Capture the cell that displays the provided text and extract its (x, y) central coordinate. 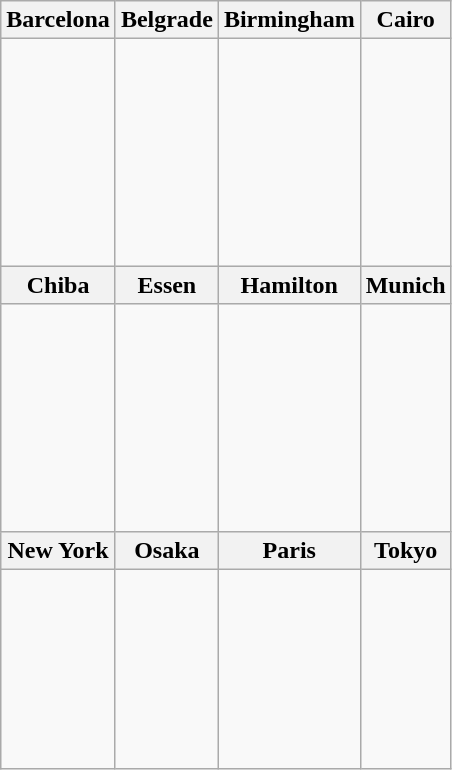
Essen (166, 285)
Cairo (406, 20)
Paris (289, 550)
Tokyo (406, 550)
Barcelona (58, 20)
Birmingham (289, 20)
Osaka (166, 550)
Hamilton (289, 285)
Chiba (58, 285)
Belgrade (166, 20)
Munich (406, 285)
New York (58, 550)
